Search for the cell housing the specified text and yield its (x, y) center coordinate. 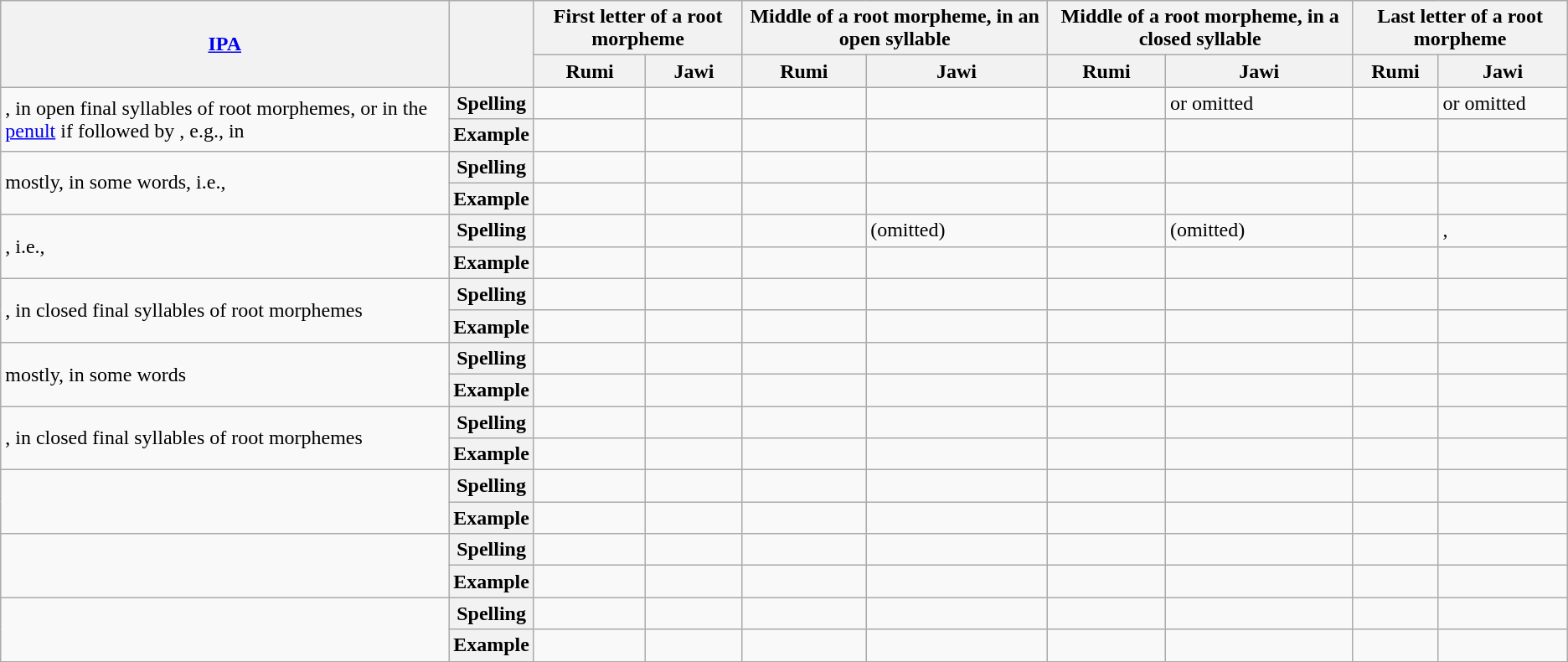
Middle of a root morpheme, in an open syllable (895, 28)
, in open final syllables of root morphemes, or in the penult if followed by , e.g., in (224, 119)
Middle of a root morpheme, in a closed syllable (1199, 28)
, i.e., (224, 246)
First letter of a root morpheme (637, 28)
, (1503, 230)
mostly, in some words, i.e., (224, 183)
IPA (224, 44)
mostly, in some words (224, 374)
Last letter of a root morpheme (1460, 28)
